Search for the cell housing the specified text and yield its (x, y) center coordinate. 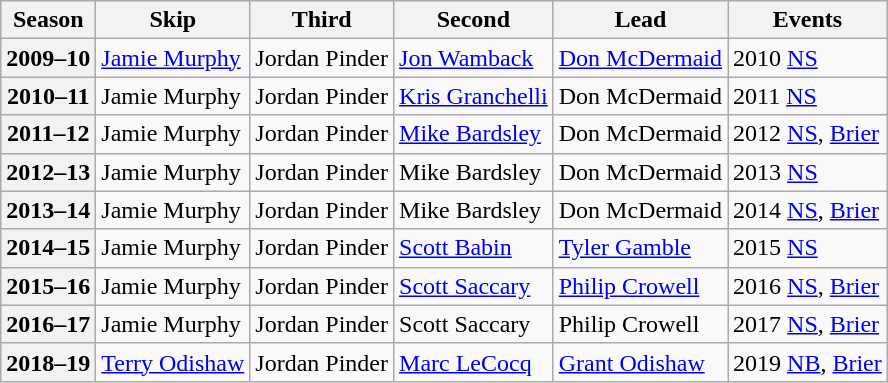
2009–10 (48, 58)
2011 NS (808, 96)
Season (48, 20)
2017 NS, Brier (808, 324)
2014 NS, Brier (808, 210)
Lead (640, 20)
2016–17 (48, 324)
Marc LeCocq (474, 362)
2010–11 (48, 96)
2014–15 (48, 248)
Tyler Gamble (640, 248)
Scott Babin (474, 248)
2016 NS, Brier (808, 286)
2019 NB, Brier (808, 362)
2012–13 (48, 172)
Second (474, 20)
Kris Granchelli (474, 96)
Grant Odishaw (640, 362)
Events (808, 20)
2015–16 (48, 286)
2010 NS (808, 58)
2013–14 (48, 210)
2013 NS (808, 172)
2018–19 (48, 362)
Skip (173, 20)
Jon Wamback (474, 58)
Third (322, 20)
2015 NS (808, 248)
2012 NS, Brier (808, 134)
2011–12 (48, 134)
Terry Odishaw (173, 362)
